For the text-containing cell, return its midpoint in [x, y] coordinate format. 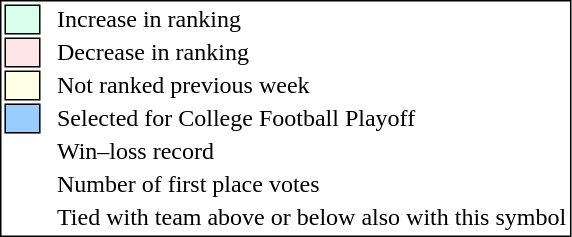
Increase in ranking [312, 19]
Selected for College Football Playoff [312, 119]
Tied with team above or below also with this symbol [312, 217]
Win–loss record [312, 151]
Number of first place votes [312, 185]
Not ranked previous week [312, 85]
Decrease in ranking [312, 53]
